Find where the given text appears and provide that cell's center as (x, y) coordinate. 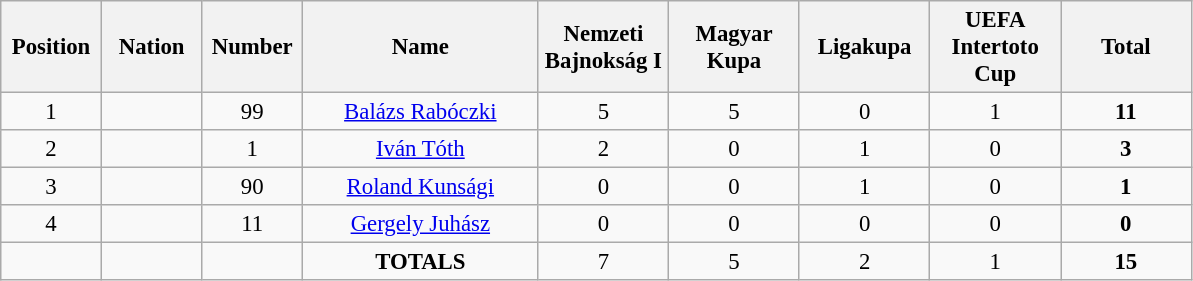
Nation (152, 47)
Iván Tóth (421, 149)
Magyar Kupa (734, 47)
15 (1126, 262)
Number (252, 47)
Name (421, 47)
Roland Kunsági (421, 187)
Position (52, 47)
7 (604, 262)
Gergely Juhász (421, 224)
Nemzeti Bajnokság I (604, 47)
UEFA Intertoto Cup (996, 47)
90 (252, 187)
Total (1126, 47)
Ligakupa (864, 47)
99 (252, 112)
4 (52, 224)
TOTALS (421, 262)
Balázs Rabóczki (421, 112)
